Return [x, y] of the center of cell containing provided text 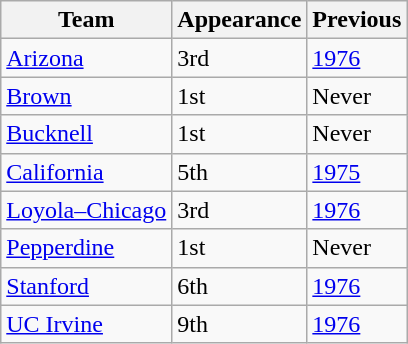
5th [240, 172]
Stanford [86, 286]
Pepperdine [86, 248]
6th [240, 286]
Arizona [86, 58]
UC Irvine [86, 324]
1975 [357, 172]
Loyola–Chicago [86, 210]
Team [86, 20]
Brown [86, 96]
Appearance [240, 20]
California [86, 172]
Previous [357, 20]
Bucknell [86, 134]
9th [240, 324]
